Pinpoint the cell where the given text exists, returning its [x, y] midpoint coordinate. 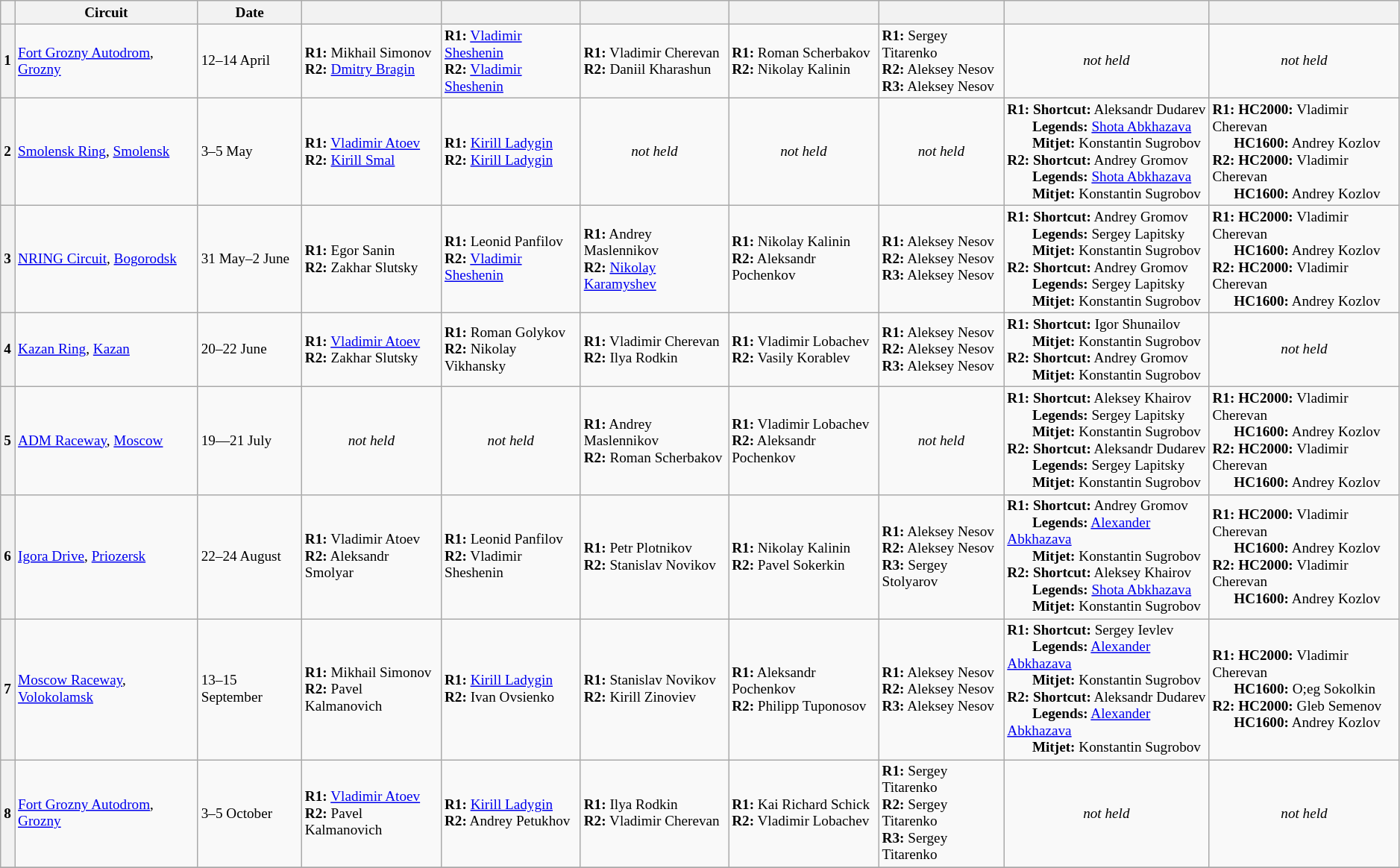
R1: Andrey MaslennikovR2: Nikolay Karamyshev [654, 259]
R1: Vladimir AtoevR2: Kirill Smal [371, 151]
R1: Sergey TitarenkoR2: Aleksey NesovR3: Aleksey Nesov [941, 61]
3–5 October [249, 814]
NRING Circuit, Bogorodsk [107, 259]
R1: Vladimir AtoevR2: Pavel Kalmanovich [371, 814]
R1: Nikolay KalininR2: Pavel Sokerkin [804, 556]
R1: Aleksey NesovR2: Aleksey NesovR3: Sergey Stolyarov [941, 556]
20–22 June [249, 350]
12–14 April [249, 61]
22–24 August [249, 556]
13–15 September [249, 689]
Circuit [107, 13]
3–5 May [249, 151]
Kazan Ring, Kazan [107, 350]
19—21 July [249, 441]
Smolensk Ring, Smolensk [107, 151]
8 [7, 814]
R1: HC2000: Vladimir Cherevan HC1600: O;eg SokolkinR2: HC2000: Gleb Semenov HC1600: Andrey Kozlov [1304, 689]
R1: Vladimir CherevanR2: Ilya Rodkin [654, 350]
R1: Kai Richard SchickR2: Vladimir Lobachev [804, 814]
R1: Sergey TitarenkoR2: Sergey TitarenkoR3: Sergey Titarenko [941, 814]
R1: Mikhail SimonovR2: Dmitry Bragin [371, 61]
R1: Petr PlotnikovR2: Stanislav Novikov [654, 556]
1 [7, 61]
R1: Kirill LadyginR2: Andrey Petukhov [510, 814]
5 [7, 441]
R1: Ilya RodkinR2: Vladimir Cherevan [654, 814]
Moscow Raceway, Volokolamsk [107, 689]
ADM Raceway, Moscow [107, 441]
R1: Stanislav NovikovR2: Kirill Zinoviev [654, 689]
2 [7, 151]
7 [7, 689]
31 May–2 June [249, 259]
R1: Vladimir AtoevR2: Zakhar Slutsky [371, 350]
R1: Roman GolykovR2: Nikolay Vikhansky [510, 350]
R1: Roman ScherbakovR2: Nikolay Kalinin [804, 61]
6 [7, 556]
R1: Nikolay Kalinin R2: Aleksandr Pochenkov [804, 259]
R1: Vladimir LobachevR2: Vasily Korablev [804, 350]
R1: Vladimir LobachevR2: Aleksandr Pochenkov [804, 441]
3 [7, 259]
R1: Aleksandr PochenkovR2: Philipp Tuponosov [804, 689]
R1: Andrey MaslennikovR2: Roman Scherbakov [654, 441]
R1: Mikhail SimonovR2: Pavel Kalmanovich [371, 689]
R1: Egor SaninR2: Zakhar Slutsky [371, 259]
Igora Drive, Priozersk [107, 556]
R1: Kirill LadyginR2: Kirill Ladygin [510, 151]
R1: Vladimir AtoevR2: Aleksandr Smolyar [371, 556]
Date [249, 13]
R1: Kirill LadyginR2: Ivan Ovsienko [510, 689]
4 [7, 350]
R1: Shortcut: Igor Shunailov Mitjet: Konstantin SugrobovR2: Shortcut: Andrey Gromov Mitjet: Konstantin Sugrobov [1107, 350]
R1: Vladimir CherevanR2: Daniil Kharashun [654, 61]
R1: Vladimir ShesheninR2: Vladimir Sheshenin [510, 61]
